Scan for the cell matching the given text and deliver its [X, Y] coordinate at center. 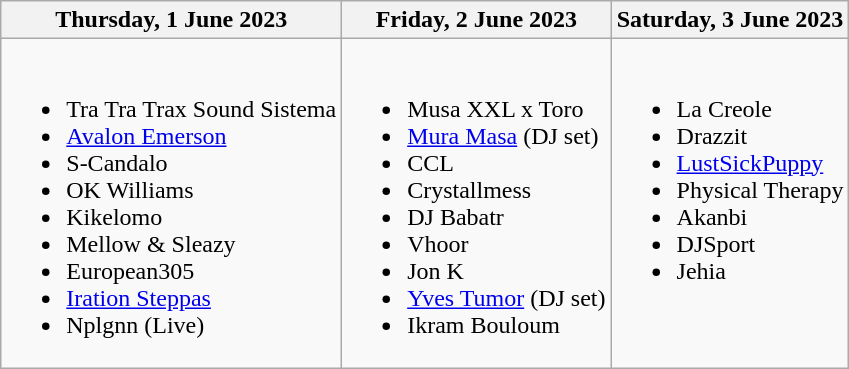
Thursday, 1 June 2023 [172, 20]
Tra Tra Trax Sound SistemaAvalon EmersonS-CandaloOK WilliamsKikelomoMellow & SleazyEuropean305Iration SteppasNplgnn (Live) [172, 204]
Friday, 2 June 2023 [476, 20]
Saturday, 3 June 2023 [730, 20]
Musa XXL x ToroMura Masa (DJ set)CCLCrystallmessDJ BabatrVhoorJon KYves Tumor (DJ set)Ikram Bouloum [476, 204]
La CreoleDrazzitLustSickPuppyPhysical TherapyAkanbiDJSportJehia [730, 204]
